Identify which cell holds the provided text, then report its (X, Y) central coordinate. 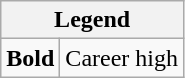
Career high (122, 58)
Legend (92, 20)
Bold (30, 58)
